Output the (x, y) coordinate of the center of the cell containing the given text.  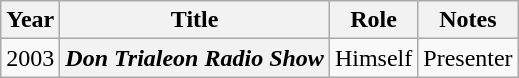
Title (195, 20)
Himself (373, 58)
Presenter (468, 58)
Role (373, 20)
Year (30, 20)
Don Trialeon Radio Show (195, 58)
2003 (30, 58)
Notes (468, 20)
